Extract the [x, y] coordinate from the center of the cell holding the provided text.  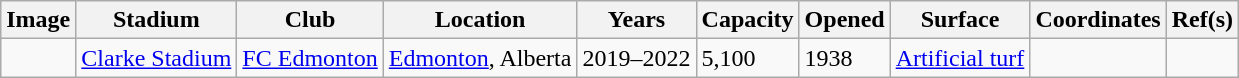
Coordinates [1098, 20]
FC Edmonton [310, 58]
Opened [844, 20]
Ref(s) [1202, 20]
5,100 [748, 58]
Edmonton, Alberta [480, 58]
Artificial turf [960, 58]
Surface [960, 20]
Club [310, 20]
Capacity [748, 20]
Clarke Stadium [156, 58]
1938 [844, 58]
Stadium [156, 20]
2019–2022 [636, 58]
Location [480, 20]
Image [38, 20]
Years [636, 20]
